Return the [x, y] coordinate for the center point of the cell that contains the specified text.  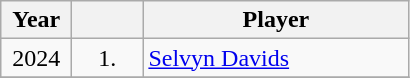
Player [276, 20]
Selvyn Davids [276, 58]
2024 [36, 58]
1. [108, 58]
Year [36, 20]
